Output the [x, y] coordinate of the center of the cell containing the given text.  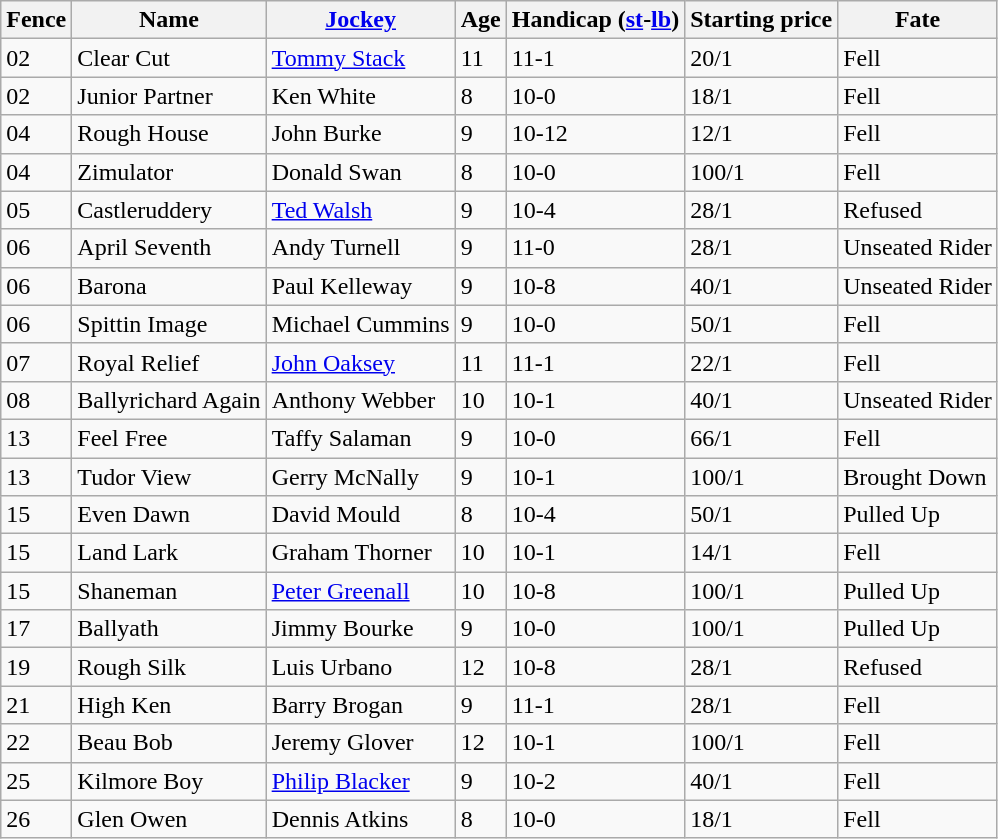
Gerry McNally [360, 477]
Spittin Image [169, 324]
Tudor View [169, 477]
Name [169, 20]
Barona [169, 286]
Ken White [360, 96]
High Ken [169, 705]
Junior Partner [169, 96]
26 [36, 819]
Royal Relief [169, 362]
20/1 [762, 58]
17 [36, 629]
Luis Urbano [360, 667]
Castleruddery [169, 210]
12/1 [762, 134]
Tommy Stack [360, 58]
22/1 [762, 362]
Peter Greenall [360, 591]
Barry Brogan [360, 705]
19 [36, 667]
66/1 [762, 438]
22 [36, 743]
Shaneman [169, 591]
Andy Turnell [360, 248]
Rough House [169, 134]
Zimulator [169, 172]
Donald Swan [360, 172]
Graham Thorner [360, 553]
Jockey [360, 20]
Ted Walsh [360, 210]
Feel Free [169, 438]
05 [36, 210]
14/1 [762, 553]
08 [36, 400]
David Mould [360, 515]
Jeremy Glover [360, 743]
Michael Cummins [360, 324]
10-12 [595, 134]
Rough Silk [169, 667]
Jimmy Bourke [360, 629]
Age [480, 20]
07 [36, 362]
Starting price [762, 20]
Beau Bob [169, 743]
Dennis Atkins [360, 819]
John Burke [360, 134]
Handicap (st-lb) [595, 20]
Philip Blacker [360, 781]
Clear Cut [169, 58]
Glen Owen [169, 819]
Taffy Salaman [360, 438]
10-2 [595, 781]
Fence [36, 20]
Ballyrichard Again [169, 400]
Brought Down [918, 477]
Even Dawn [169, 515]
Fate [918, 20]
Kilmore Boy [169, 781]
21 [36, 705]
April Seventh [169, 248]
11-0 [595, 248]
25 [36, 781]
Ballyath [169, 629]
Land Lark [169, 553]
Paul Kelleway [360, 286]
Anthony Webber [360, 400]
John Oaksey [360, 362]
